Locate the cell with the specified text and output its [x, y] center coordinate. 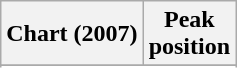
Chart (2007) [72, 34]
Peak position [189, 34]
